Identify which cell holds the provided text, then report its [X, Y] central coordinate. 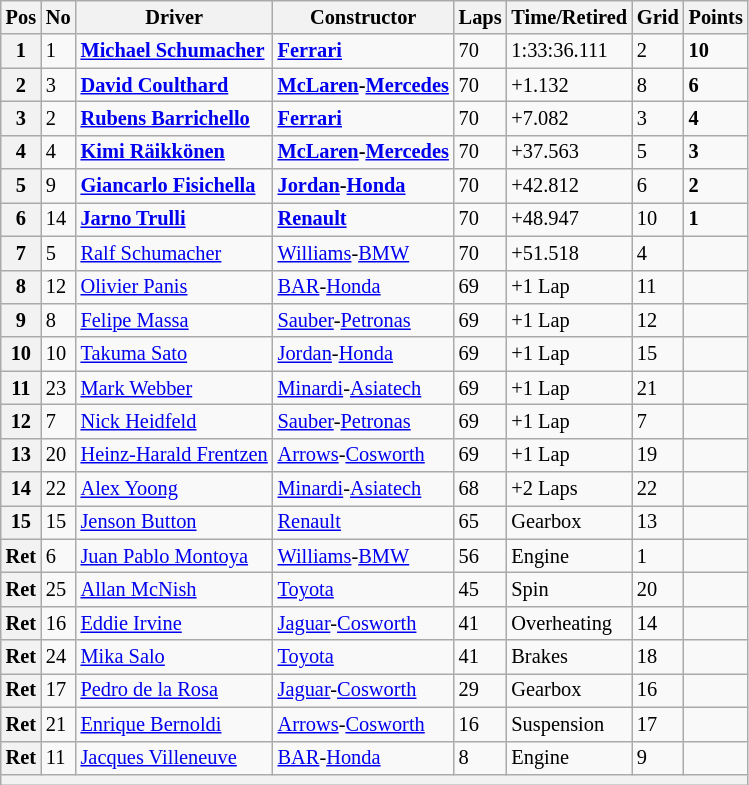
Takuma Sato [174, 354]
23 [58, 388]
Alex Yoong [174, 489]
David Coulthard [174, 85]
Time/Retired [569, 17]
Mika Salo [174, 657]
Felipe Massa [174, 320]
+7.082 [569, 118]
Grid [658, 17]
Mark Webber [174, 388]
24 [58, 657]
Brakes [569, 657]
25 [58, 589]
Michael Schumacher [174, 51]
Suspension [569, 724]
+37.563 [569, 152]
Rubens Barrichello [174, 118]
Allan McNish [174, 589]
Spin [569, 589]
+51.518 [569, 253]
+42.812 [569, 186]
Enrique Bernoldi [174, 724]
+2 Laps [569, 489]
Heinz-Harald Frentzen [174, 455]
Kimi Räikkönen [174, 152]
Laps [480, 17]
Overheating [569, 623]
Jenson Button [174, 522]
56 [480, 556]
Nick Heidfeld [174, 421]
Giancarlo Fisichella [174, 186]
Constructor [364, 17]
Eddie Irvine [174, 623]
No [58, 17]
Ralf Schumacher [174, 253]
18 [658, 657]
29 [480, 690]
65 [480, 522]
Pos [21, 17]
+48.947 [569, 219]
1:33:36.111 [569, 51]
Pedro de la Rosa [174, 690]
68 [480, 489]
Jarno Trulli [174, 219]
Juan Pablo Montoya [174, 556]
19 [658, 455]
Olivier Panis [174, 287]
Driver [174, 17]
Points [716, 17]
45 [480, 589]
+1.132 [569, 85]
Jacques Villeneuve [174, 758]
